For the text-containing cell, return its midpoint in [x, y] coordinate format. 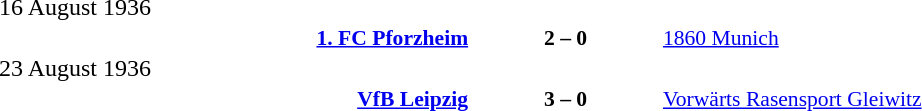
2 – 0 [566, 38]
